Extract the (X, Y) coordinate from the center of the cell holding the provided text.  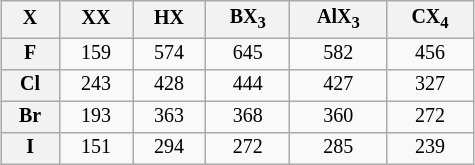
BX3 (248, 20)
428 (168, 84)
Cl (30, 84)
Br (30, 116)
I (30, 148)
427 (338, 84)
193 (96, 116)
285 (338, 148)
159 (96, 54)
243 (96, 84)
CX4 (430, 20)
AlX3 (338, 20)
X (30, 20)
645 (248, 54)
444 (248, 84)
363 (168, 116)
327 (430, 84)
F (30, 54)
368 (248, 116)
582 (338, 54)
456 (430, 54)
360 (338, 116)
574 (168, 54)
239 (430, 148)
294 (168, 148)
HX (168, 20)
151 (96, 148)
XX (96, 20)
